Identify which cell holds the provided text, then report its (X, Y) central coordinate. 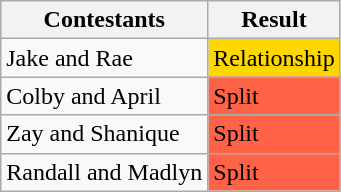
Zay and Shanique (104, 134)
Result (274, 20)
Colby and April (104, 96)
Relationship (274, 58)
Contestants (104, 20)
Jake and Rae (104, 58)
Randall and Madlyn (104, 172)
